Scan for the cell matching the given text and deliver its [x, y] coordinate at center. 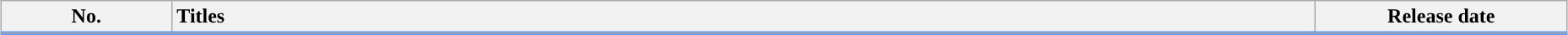
No. [86, 17]
Titles [743, 17]
Release date [1441, 17]
